Identify which cell holds the provided text, then report its (x, y) central coordinate. 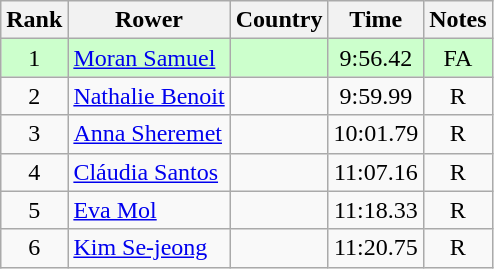
6 (34, 248)
4 (34, 172)
9:56.42 (376, 58)
11:20.75 (376, 248)
Cláudia Santos (149, 172)
11:07.16 (376, 172)
1 (34, 58)
3 (34, 134)
Rower (149, 20)
10:01.79 (376, 134)
Rank (34, 20)
Eva Mol (149, 210)
Kim Se-jeong (149, 248)
FA (458, 58)
5 (34, 210)
Notes (458, 20)
Country (279, 20)
Nathalie Benoit (149, 96)
Anna Sheremet (149, 134)
9:59.99 (376, 96)
Time (376, 20)
Moran Samuel (149, 58)
11:18.33 (376, 210)
2 (34, 96)
